For the text-containing cell, return its midpoint in [x, y] coordinate format. 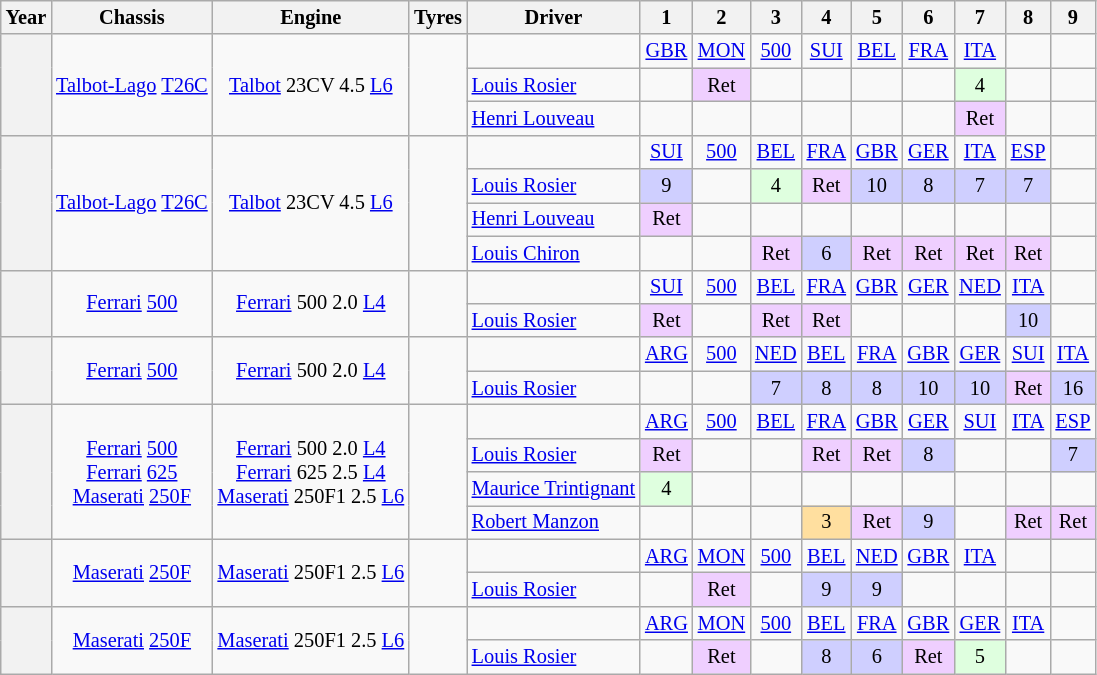
Engine [312, 17]
1 [666, 17]
16 [1074, 388]
Chassis [132, 17]
Driver [554, 17]
2 [722, 17]
Tyres [438, 17]
Louis Chiron [554, 253]
Year [26, 17]
Ferrari 500 2.0 L4Ferrari 625 2.5 L4Maserati 250F1 2.5 L6 [312, 472]
Robert Manzon [554, 522]
Ferrari 500Ferrari 625Maserati 250F [132, 472]
Maurice Trintignant [554, 489]
